Output the [x, y] coordinate of the center of the cell containing the given text.  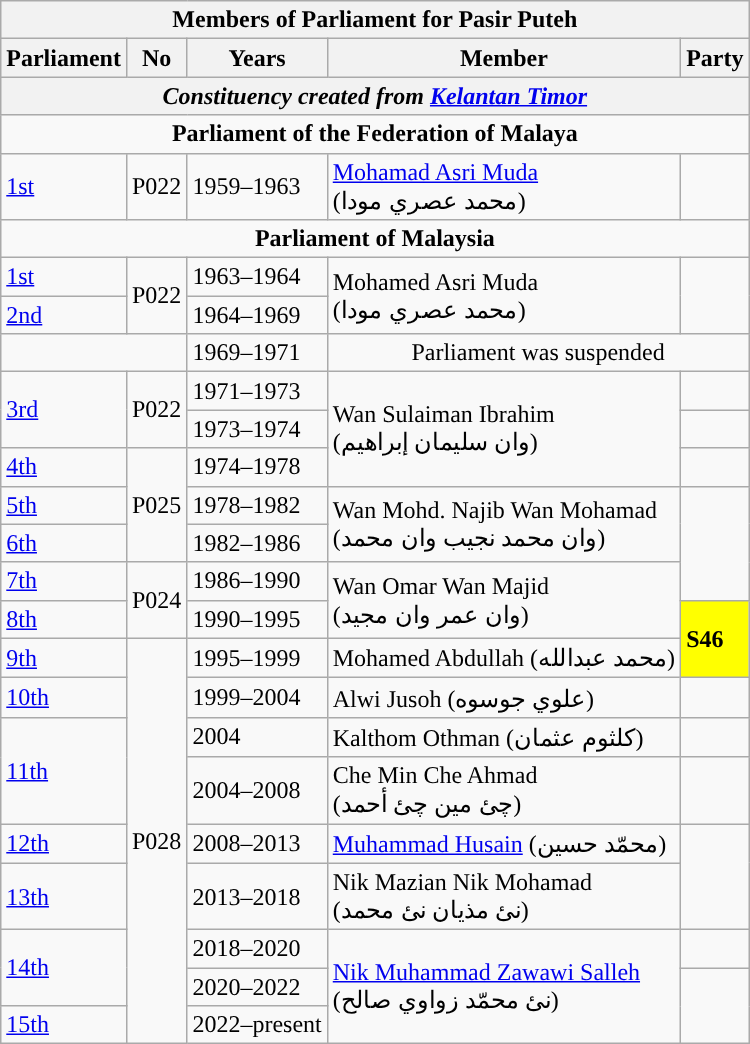
2004–2008 [257, 790]
6th [64, 543]
Mohamed Abdullah (محمد عبدالله) [504, 658]
2020–2022 [257, 987]
2004 [257, 737]
Parliament [64, 58]
Kalthom Othman (كلثوم عثمان) [504, 737]
Parliament of the Federation of Malaya [375, 134]
2022–present [257, 1025]
4th [64, 467]
2018–2020 [257, 949]
1969–1971 [257, 353]
13th [64, 896]
Alwi Jusoh (علوي جوسوه) [504, 698]
5th [64, 505]
14th [64, 968]
1963–1964 [257, 277]
P025 [156, 505]
1973–1974 [257, 429]
2008–2013 [257, 844]
1964–1969 [257, 315]
15th [64, 1025]
3rd [64, 410]
1959–1963 [257, 186]
Wan Mohd. Najib Wan Mohamad (وان محمد نجيب وان محمد) [504, 524]
1999–2004 [257, 698]
Parliament of Malaysia [375, 239]
Nik Mazian Nik Mohamad (نئ مذيان نئ محمد) [504, 896]
1995–1999 [257, 658]
9th [64, 658]
2nd [64, 315]
1974–1978 [257, 467]
1978–1982 [257, 505]
8th [64, 619]
Constituency created from Kelantan Timor [375, 96]
1971–1973 [257, 391]
1990–1995 [257, 619]
Mohamad Asri Muda (محمد عصري مودا) [504, 186]
Nik Muhammad Zawawi Salleh(نئ محمّد زواوي صالح) [504, 987]
No [156, 58]
Che Min Che Ahmad (چئ مين چئ أحمد) [504, 790]
10th [64, 698]
Wan Omar Wan Majid (وان عمر وان مجيد) [504, 600]
S46 [715, 639]
Members of Parliament for Pasir Puteh [375, 20]
12th [64, 844]
Member [504, 58]
Mohamed Asri Muda (محمد عصري مودا) [504, 296]
2013–2018 [257, 896]
P028 [156, 841]
Years [257, 58]
Party [715, 58]
7th [64, 581]
Muhammad Husain (محمّد حسين) [504, 844]
Parliament was suspended [538, 353]
P024 [156, 600]
1986–1990 [257, 581]
1982–1986 [257, 543]
Wan Sulaiman Ibrahim (وان سليمان إبراهيم) [504, 429]
11th [64, 770]
